Identify which cell holds the provided text, then report its (X, Y) central coordinate. 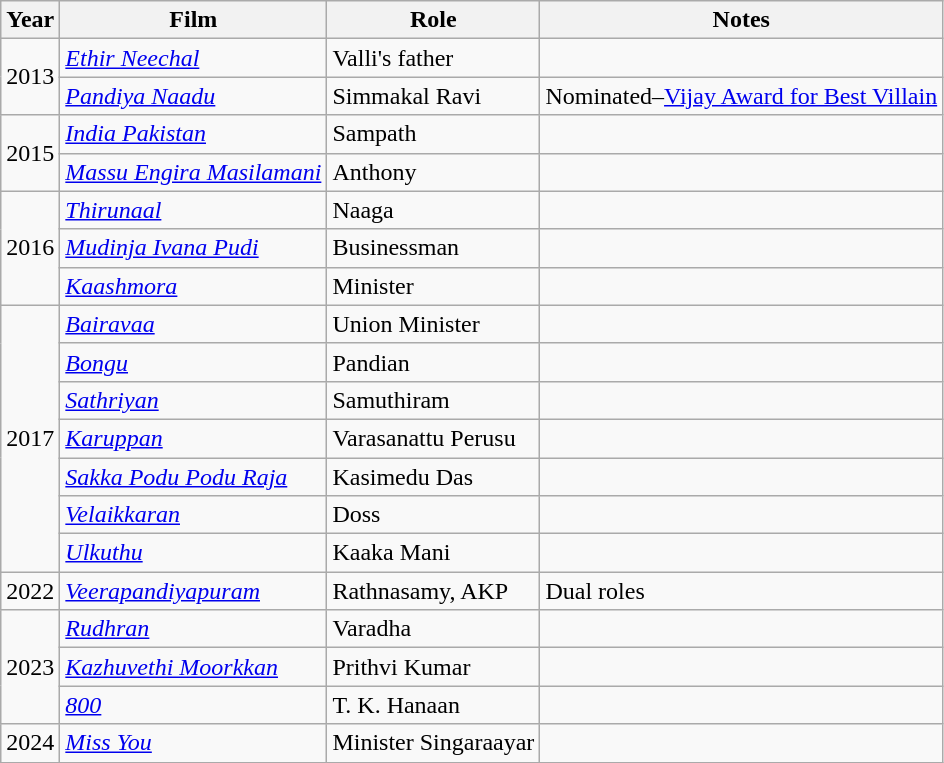
2015 (30, 153)
Varasanattu Perusu (434, 438)
Simmakal Ravi (434, 96)
Pandiya Naadu (194, 96)
Velaikkaran (194, 515)
Notes (742, 20)
800 (194, 705)
Pandian (434, 362)
2013 (30, 77)
Thirunaal (194, 210)
Kaashmora (194, 286)
2017 (30, 438)
India Pakistan (194, 134)
Veerapandiyapuram (194, 591)
Union Minister (434, 324)
Bongu (194, 362)
Ethir Neechal (194, 58)
Kazhuvethi Moorkkan (194, 667)
Naaga (434, 210)
Kaaka Mani (434, 553)
Massu Engira Masilamani (194, 172)
Doss (434, 515)
Year (30, 20)
Sampath (434, 134)
2024 (30, 743)
2023 (30, 667)
2016 (30, 248)
Sakka Podu Podu Raja (194, 477)
Minister (434, 286)
Anthony (434, 172)
Nominated–Vijay Award for Best Villain (742, 96)
Samuthiram (434, 400)
Role (434, 20)
Mudinja Ivana Pudi (194, 248)
Varadha (434, 629)
Ulkuthu (194, 553)
Karuppan (194, 438)
Kasimedu Das (434, 477)
Valli's father (434, 58)
Businessman (434, 248)
Rathnasamy, AKP (434, 591)
Film (194, 20)
2022 (30, 591)
Minister Singaraayar (434, 743)
Rudhran (194, 629)
T. K. Hanaan (434, 705)
Miss You (194, 743)
Bairavaa (194, 324)
Dual roles (742, 591)
Sathriyan (194, 400)
Prithvi Kumar (434, 667)
